Provide the [x, y] coordinate of the cell's center where the given text is located.  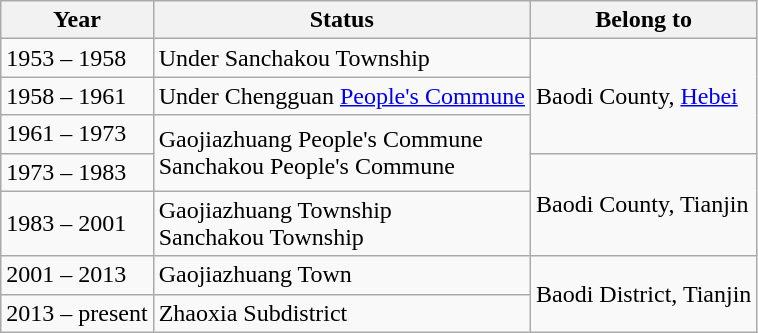
Baodi County, Tianjin [643, 204]
Gaojiazhuang Town [342, 275]
Under Chengguan People's Commune [342, 96]
Under Sanchakou Township [342, 58]
1983 – 2001 [77, 224]
1958 – 1961 [77, 96]
Belong to [643, 20]
Gaojiazhuang People's CommuneSanchakou People's Commune [342, 153]
1953 – 1958 [77, 58]
2013 – present [77, 313]
Zhaoxia Subdistrict [342, 313]
Year [77, 20]
1973 – 1983 [77, 172]
Gaojiazhuang TownshipSanchakou Township [342, 224]
2001 – 2013 [77, 275]
Baodi County, Hebei [643, 96]
Status [342, 20]
1961 – 1973 [77, 134]
Baodi District, Tianjin [643, 294]
